Return (X, Y) of the center of cell containing provided text 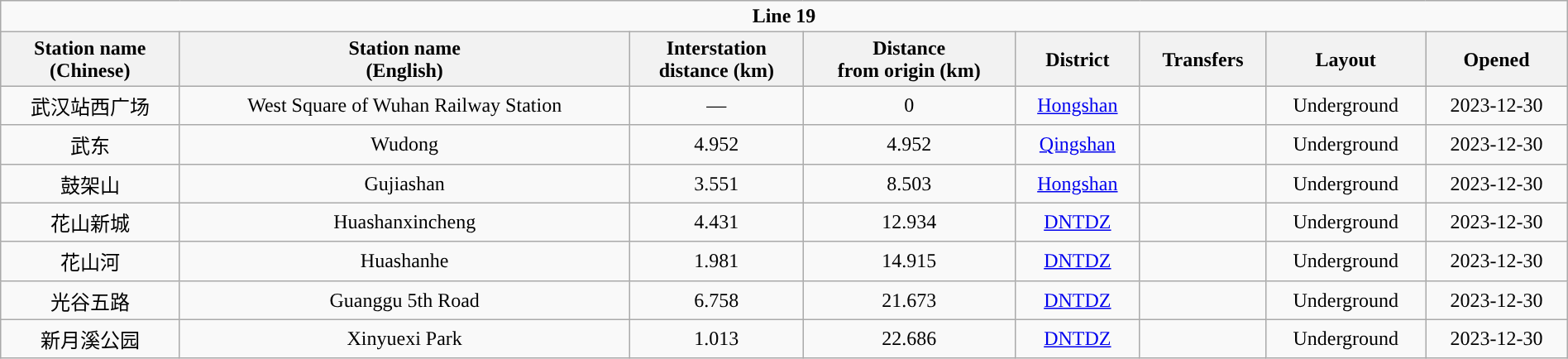
14.915 (909, 261)
新月溪公园 (90, 339)
West Square of Wuhan Railway Station (405, 106)
1.981 (717, 261)
Qingshan (1077, 144)
6.758 (717, 299)
武汉站西广场 (90, 106)
鼓架山 (90, 184)
21.673 (909, 299)
花山河 (90, 261)
3.551 (717, 184)
Huashanxincheng (405, 222)
Huashanhe (405, 261)
Line 19 (784, 17)
Gujiashan (405, 184)
4.431 (717, 222)
22.686 (909, 339)
Layout (1346, 60)
12.934 (909, 222)
1.013 (717, 339)
— (717, 106)
Wudong (405, 144)
Opened (1497, 60)
Interstationdistance (km) (717, 60)
District (1077, 60)
Distancefrom origin (km) (909, 60)
Xinyuexi Park (405, 339)
8.503 (909, 184)
光谷五路 (90, 299)
0 (909, 106)
武东 (90, 144)
Transfers (1202, 60)
花山新城 (90, 222)
Station name(English) (405, 60)
Guanggu 5th Road (405, 299)
Station name(Chinese) (90, 60)
